Scan for the cell matching the given text and deliver its [X, Y] coordinate at center. 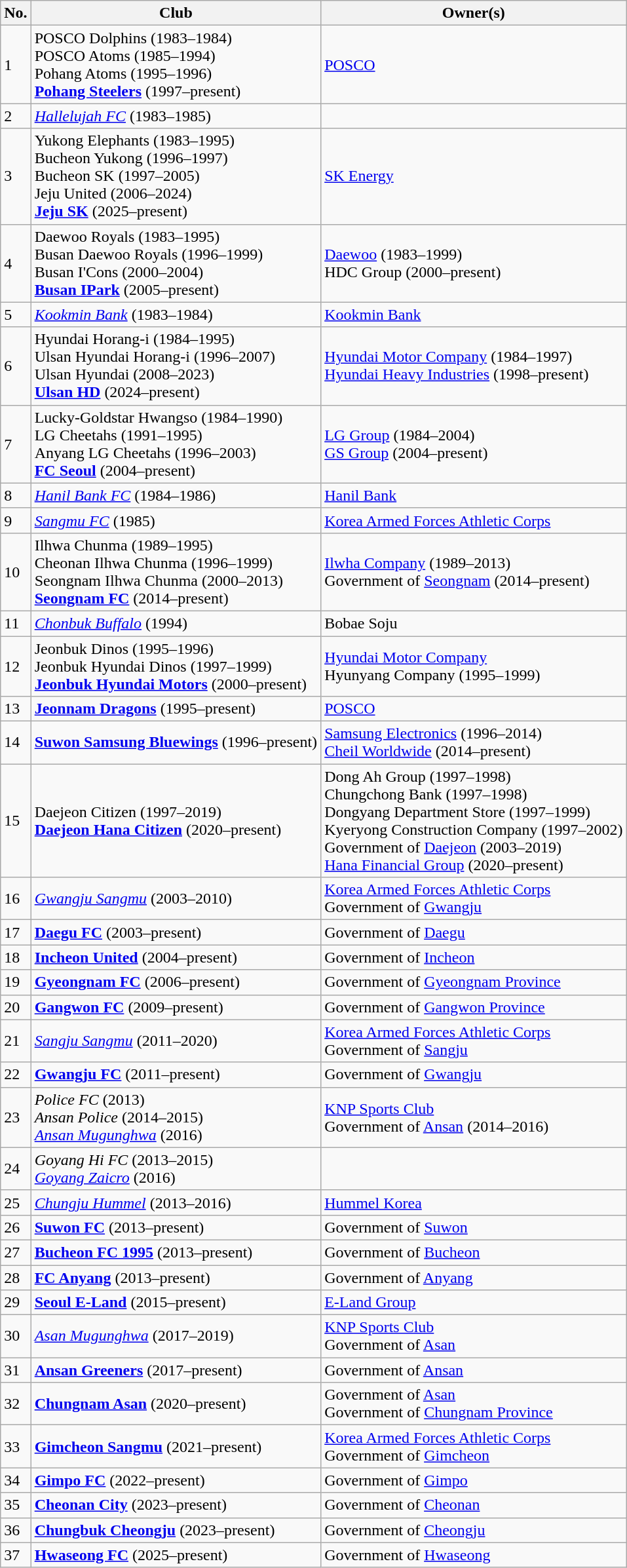
6 [16, 366]
Daegu FC (2003–present) [176, 932]
Government of AsanGovernment of Chungnam Province [474, 1404]
KNP Sports ClubGovernment of Asan [474, 1337]
Seoul E-Land (2015–present) [176, 1303]
Hanil Bank FC (1984–1986) [176, 495]
36 [16, 1530]
Chungbuk Cheongju (2023–present) [176, 1530]
Chonbuk Buffalo (1994) [176, 623]
Owner(s) [474, 13]
FC Anyang (2013–present) [176, 1277]
Hallelujah FC (1983–1985) [176, 116]
Korea Armed Forces Athletic Corps [474, 520]
Hyundai Motor Company (1984–1997)Hyundai Heavy Industries (1998–present) [474, 366]
14 [16, 743]
Asan Mugunghwa (2017–2019) [176, 1337]
Suwon Samsung Bluewings (1996–present) [176, 743]
POSCO Dolphins (1983–1984)POSCO Atoms (1985–1994)Pohang Atoms (1995–1996)Pohang Steelers (1997–present) [176, 64]
Jeonbuk Dinos (1995–1996)Jeonbuk Hyundai Dinos (1997–1999)Jeonbuk Hyundai Motors (2000–present) [176, 666]
Government of Hwaseong [474, 1555]
Sangju Sangmu (2011–2020) [176, 1041]
Lucky-Goldstar Hwangso (1984–1990)LG Cheetahs (1991–1995)Anyang LG Cheetahs (1996–2003)FC Seoul (2004–present) [176, 444]
32 [16, 1404]
Hwaseong FC (2025–present) [176, 1555]
Bobae Soju [474, 623]
5 [16, 315]
Government of Cheongju [474, 1530]
19 [16, 982]
Police FC (2013)Ansan Police (2014–2015)Ansan Mugunghwa (2016) [176, 1117]
Hyundai Motor CompanyHyunyang Company (1995–1999) [474, 666]
Daewoo Royals (1983–1995)Busan Daewoo Royals (1996–1999)Busan I'Cons (2000–2004)Busan IPark (2005–present) [176, 263]
30 [16, 1337]
Government of Cheonan [474, 1505]
Chungnam Asan (2020–present) [176, 1404]
7 [16, 444]
Bucheon FC 1995 (2013–present) [176, 1252]
8 [16, 495]
Club [176, 13]
Government of Incheon [474, 957]
Government of Gyeongnam Province [474, 982]
37 [16, 1555]
15 [16, 820]
Daewoo (1983–1999)HDC Group (2000–present) [474, 263]
Government of Daegu [474, 932]
Government of Gwangju [474, 1075]
4 [16, 263]
Kookmin Bank (1983–1984) [176, 315]
LG Group (1984–2004)GS Group (2004–present) [474, 444]
22 [16, 1075]
23 [16, 1117]
Government of Gangwon Province [474, 1007]
21 [16, 1041]
Incheon United (2004–present) [176, 957]
Hummel Korea [474, 1202]
17 [16, 932]
Suwon FC (2013–present) [176, 1227]
Kookmin Bank [474, 315]
3 [16, 176]
Chungju Hummel (2013–2016) [176, 1202]
35 [16, 1505]
20 [16, 1007]
No. [16, 13]
Government of Gimpo [474, 1480]
9 [16, 520]
2 [16, 116]
Gwangju FC (2011–present) [176, 1075]
Gangwon FC (2009–present) [176, 1007]
33 [16, 1447]
10 [16, 571]
Ansan Greeners (2017–present) [176, 1370]
18 [16, 957]
Korea Armed Forces Athletic CorpsGovernment of Gimcheon [474, 1447]
Samsung Electronics (1996–2014)Cheil Worldwide (2014–present) [474, 743]
Goyang Hi FC (2013–2015)Goyang Zaicro (2016) [176, 1169]
Ilhwa Chunma (1989–1995)Cheonan Ilhwa Chunma (1996–1999)Seongnam Ilhwa Chunma (2000–2013)Seongnam FC (2014–present) [176, 571]
Hyundai Horang-i (1984–1995)Ulsan Hyundai Horang-i (1996–2007)Ulsan Hyundai (2008–2023)Ulsan HD (2024–present) [176, 366]
Government of Bucheon [474, 1252]
34 [16, 1480]
29 [16, 1303]
Korea Armed Forces Athletic CorpsGovernment of Sangju [474, 1041]
25 [16, 1202]
28 [16, 1277]
Yukong Elephants (1983–1995)Bucheon Yukong (1996–1997)Bucheon SK (1997–2005)Jeju United (2006–2024)Jeju SK (2025–present) [176, 176]
26 [16, 1227]
SK Energy [474, 176]
Ilwha Company (1989–2013)Government of Seongnam (2014–present) [474, 571]
24 [16, 1169]
Gyeongnam FC (2006–present) [176, 982]
Hanil Bank [474, 495]
27 [16, 1252]
Government of Suwon [474, 1227]
Gwangju Sangmu (2003–2010) [176, 899]
12 [16, 666]
Government of Ansan [474, 1370]
Jeonnam Dragons (1995–present) [176, 709]
1 [16, 64]
Sangmu FC (1985) [176, 520]
Daejeon Citizen (1997–2019)Daejeon Hana Citizen (2020–present) [176, 820]
Government of Anyang [474, 1277]
KNP Sports ClubGovernment of Ansan (2014–2016) [474, 1117]
Gimpo FC (2022–present) [176, 1480]
Korea Armed Forces Athletic CorpsGovernment of Gwangju [474, 899]
E-Land Group [474, 1303]
11 [16, 623]
Cheonan City (2023–present) [176, 1505]
Gimcheon Sangmu (2021–present) [176, 1447]
16 [16, 899]
31 [16, 1370]
13 [16, 709]
